Pinpoint the cell where the given text exists, returning its [X, Y] midpoint coordinate. 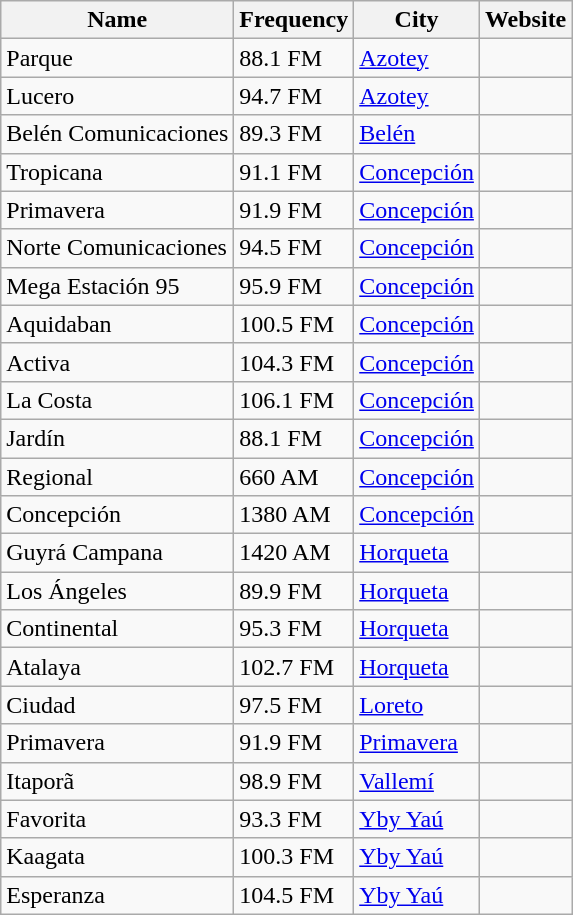
95.3 FM [294, 629]
Guyrá Campana [118, 553]
Itaporã [118, 781]
93.3 FM [294, 819]
Jardín [118, 438]
91.1 FM [294, 172]
Norte Comunicaciones [118, 248]
Name [118, 20]
Atalaya [118, 667]
Ciudad [118, 705]
89.3 FM [294, 134]
Continental [118, 629]
95.9 FM [294, 286]
106.1 FM [294, 400]
100.5 FM [294, 324]
Tropicana [118, 172]
City [417, 20]
Esperanza [118, 895]
1420 AM [294, 553]
Belén Comunicaciones [118, 134]
100.3 FM [294, 857]
104.3 FM [294, 362]
Mega Estación 95 [118, 286]
Aquidaban [118, 324]
102.7 FM [294, 667]
97.5 FM [294, 705]
Regional [118, 477]
Kaagata [118, 857]
Website [525, 20]
1380 AM [294, 515]
Lucero [118, 96]
Vallemí [417, 781]
Loreto [417, 705]
98.9 FM [294, 781]
94.5 FM [294, 248]
89.9 FM [294, 591]
Frequency [294, 20]
Favorita [118, 819]
Belén [417, 134]
94.7 FM [294, 96]
104.5 FM [294, 895]
Parque [118, 58]
Activa [118, 362]
La Costa [118, 400]
Los Ángeles [118, 591]
660 AM [294, 477]
